Return [X, Y] of the center of cell containing provided text 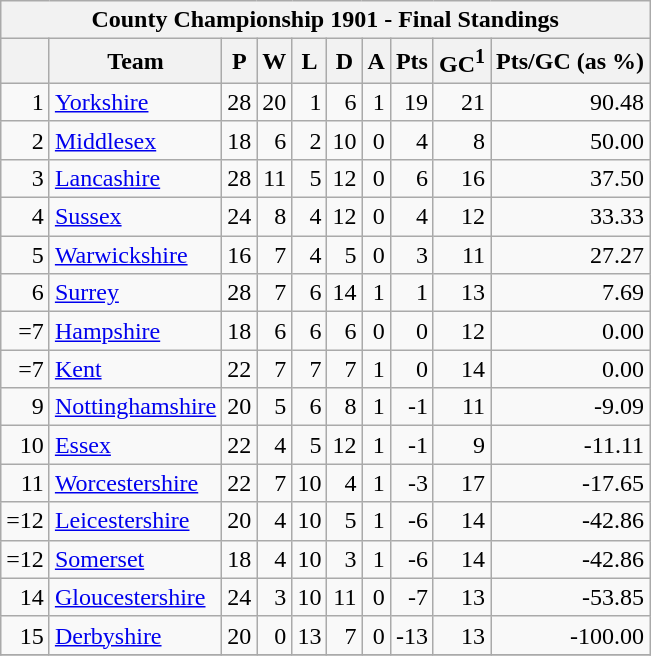
19 [412, 102]
15 [26, 635]
Derbyshire [135, 635]
7.69 [570, 293]
-53.85 [570, 597]
-100.00 [570, 635]
21 [462, 102]
-3 [412, 483]
A [376, 62]
37.50 [570, 178]
Essex [135, 445]
-7 [412, 597]
County Championship 1901 - Final Standings [326, 20]
D [344, 62]
17 [462, 483]
P [240, 62]
27.27 [570, 255]
Pts [412, 62]
Nottinghamshire [135, 407]
Lancashire [135, 178]
Kent [135, 369]
-13 [412, 635]
Hampshire [135, 331]
GC1 [462, 62]
Gloucestershire [135, 597]
Pts/GC (as %) [570, 62]
Yorkshire [135, 102]
Somerset [135, 559]
-11.11 [570, 445]
Sussex [135, 217]
L [310, 62]
Team [135, 62]
Leicestershire [135, 521]
33.33 [570, 217]
-17.65 [570, 483]
-9.09 [570, 407]
Middlesex [135, 140]
90.48 [570, 102]
Worcestershire [135, 483]
Warwickshire [135, 255]
Surrey [135, 293]
50.00 [570, 140]
W [274, 62]
